Determine the [X, Y] coordinate at the center of the cell enclosing the given text.  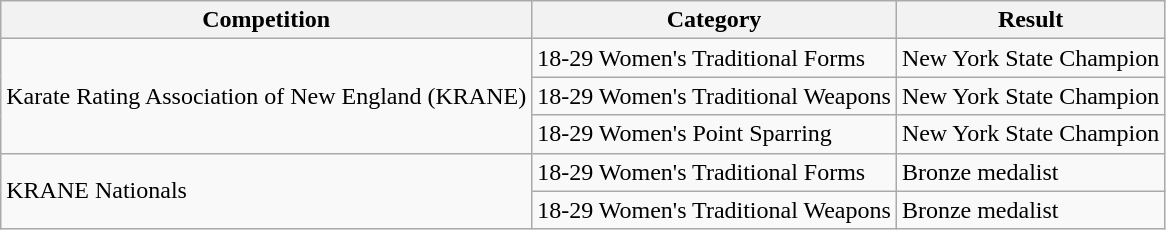
KRANE Nationals [266, 191]
Result [1030, 20]
18-29 Women's Point Sparring [714, 134]
Karate Rating Association of New England (KRANE) [266, 96]
Competition [266, 20]
Category [714, 20]
